Extract the (X, Y) coordinate from the center of the cell holding the provided text.  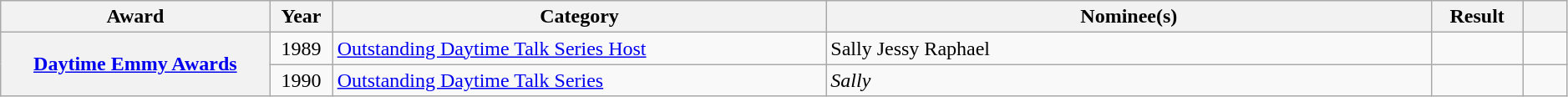
Sally Jessy Raphael (1129, 48)
Sally (1129, 80)
Year (301, 17)
1989 (301, 48)
Nominee(s) (1129, 17)
1990 (301, 80)
Result (1477, 17)
Outstanding Daytime Talk Series (580, 80)
Daytime Emmy Awards (135, 64)
Outstanding Daytime Talk Series Host (580, 48)
Category (580, 17)
Award (135, 17)
